Scan for the cell matching the given text and deliver its [X, Y] coordinate at center. 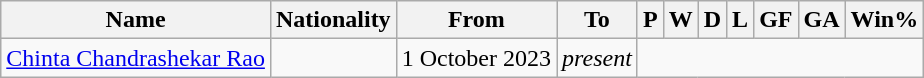
1 October 2023 [476, 58]
Win% [884, 20]
L [740, 20]
To [598, 20]
Name [136, 20]
P [650, 20]
GF [776, 20]
Nationality [333, 20]
D [712, 20]
W [680, 20]
From [476, 20]
GA [822, 20]
present [598, 58]
Chinta Chandrashekar Rao [136, 58]
